Return [X, Y] of the center of cell containing provided text 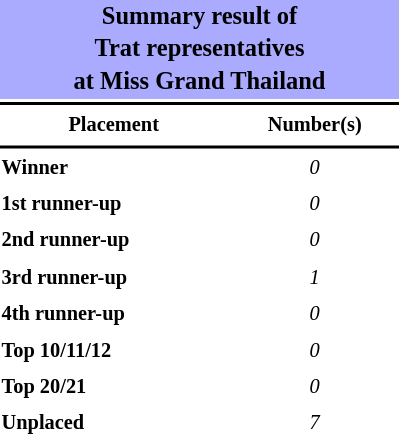
Placement [114, 125]
1st runner-up [114, 204]
Winner [114, 168]
Top 20/21 [114, 387]
2nd runner-up [114, 241]
Number(s) [314, 125]
Summary result ofTrat representativesat Miss Grand Thailand [200, 50]
3rd runner-up [114, 278]
4th runner-up [114, 314]
Top 10/11/12 [114, 351]
1 [314, 278]
